Extract the [X, Y] coordinate from the center of the cell holding the provided text.  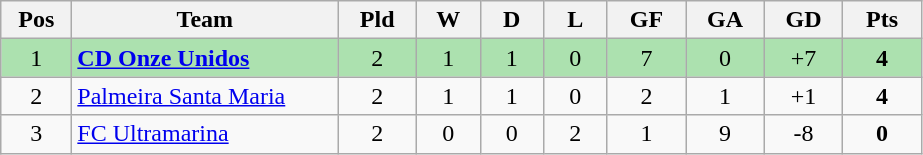
Pts [882, 20]
Team [205, 20]
GD [804, 20]
Palmeira Santa Maria [205, 96]
7 [646, 58]
L [576, 20]
D [512, 20]
W [448, 20]
9 [726, 134]
CD Onze Unidos [205, 58]
+7 [804, 58]
FC Ultramarina [205, 134]
-8 [804, 134]
GF [646, 20]
3 [36, 134]
Pos [36, 20]
+1 [804, 96]
GA [726, 20]
Pld [378, 20]
